Search for the cell housing the specified text and yield its [x, y] center coordinate. 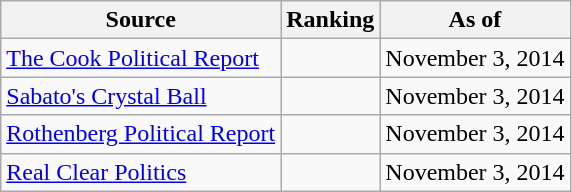
The Cook Political Report [141, 58]
As of [475, 20]
Source [141, 20]
Real Clear Politics [141, 172]
Rothenberg Political Report [141, 134]
Sabato's Crystal Ball [141, 96]
Ranking [330, 20]
